Return [x, y] of the center of cell containing provided text 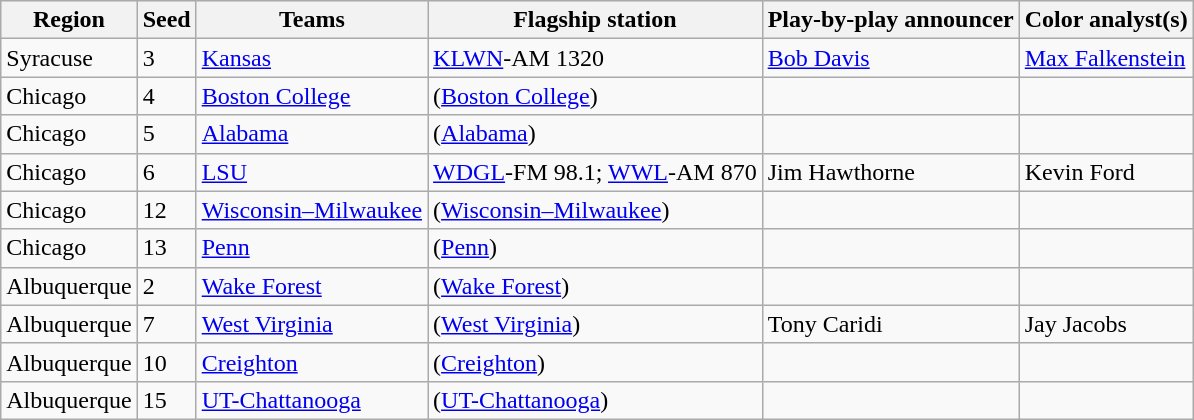
Seed [166, 20]
Region [69, 20]
Color analyst(s) [1106, 20]
Jay Jacobs [1106, 324]
(Wake Forest) [596, 286]
Teams [312, 20]
15 [166, 400]
10 [166, 362]
Kansas [312, 58]
Wake Forest [312, 286]
(Penn) [596, 248]
Penn [312, 248]
6 [166, 172]
LSU [312, 172]
12 [166, 210]
WDGL-FM 98.1; WWL-AM 870 [596, 172]
Bob Davis [890, 58]
(Boston College) [596, 96]
Tony Caridi [890, 324]
West Virginia [312, 324]
Wisconsin–Milwaukee [312, 210]
7 [166, 324]
Max Falkenstein [1106, 58]
3 [166, 58]
5 [166, 134]
Syracuse [69, 58]
(UT-Chattanooga) [596, 400]
Boston College [312, 96]
13 [166, 248]
(Alabama) [596, 134]
(West Virginia) [596, 324]
KLWN-AM 1320 [596, 58]
Alabama [312, 134]
(Wisconsin–Milwaukee) [596, 210]
(Creighton) [596, 362]
4 [166, 96]
Kevin Ford [1106, 172]
Flagship station [596, 20]
Play-by-play announcer [890, 20]
UT-Chattanooga [312, 400]
Creighton [312, 362]
2 [166, 286]
Jim Hawthorne [890, 172]
